Identify which cell holds the provided text, then report its [x, y] central coordinate. 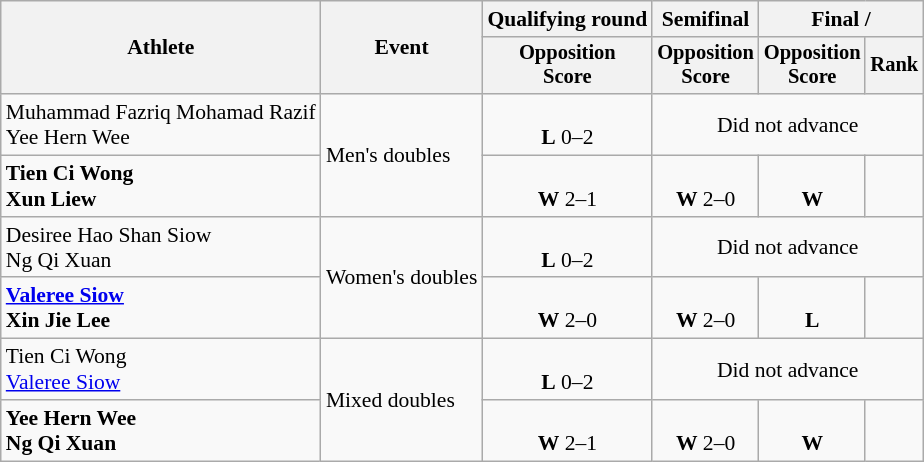
Semifinal [706, 19]
L [812, 308]
Qualifying round [567, 19]
Tien Ci WongValeree Siow [161, 370]
Valeree SiowXin Jie Lee [161, 308]
Tien Ci WongXun Liew [161, 186]
Desiree Hao Shan SiowNg Qi Xuan [161, 248]
Yee Hern WeeNg Qi Xuan [161, 430]
Event [402, 48]
Athlete [161, 48]
Men's doubles [402, 155]
Muhammad Fazriq Mohamad RazifYee Hern Wee [161, 124]
Women's doubles [402, 278]
Mixed doubles [402, 400]
Final / [841, 19]
Rank [894, 66]
